Return (X, Y) of the center of cell containing provided text 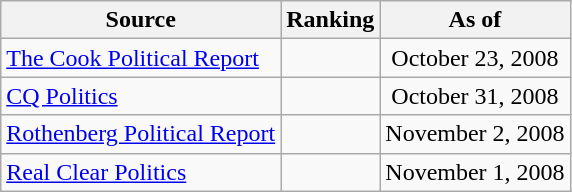
Source (141, 20)
November 1, 2008 (475, 172)
CQ Politics (141, 96)
October 31, 2008 (475, 96)
November 2, 2008 (475, 134)
The Cook Political Report (141, 58)
As of (475, 20)
Real Clear Politics (141, 172)
Ranking (330, 20)
Rothenberg Political Report (141, 134)
October 23, 2008 (475, 58)
